Return the [X, Y] coordinate for the center point of the cell that contains the specified text.  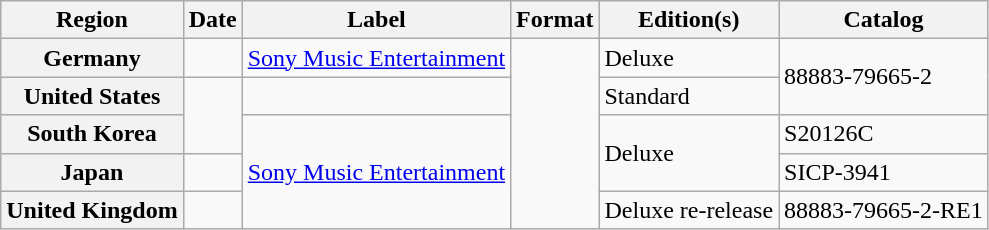
Edition(s) [689, 20]
United States [92, 96]
Date [212, 20]
South Korea [92, 134]
Deluxe re-release [689, 210]
Catalog [884, 20]
88883-79665-2-RE1 [884, 210]
SICP-3941 [884, 172]
Format [555, 20]
S20126C [884, 134]
Label [376, 20]
Standard [689, 96]
United Kingdom [92, 210]
88883-79665-2 [884, 77]
Japan [92, 172]
Region [92, 20]
Germany [92, 58]
